Return (x, y) of the center of cell containing provided text 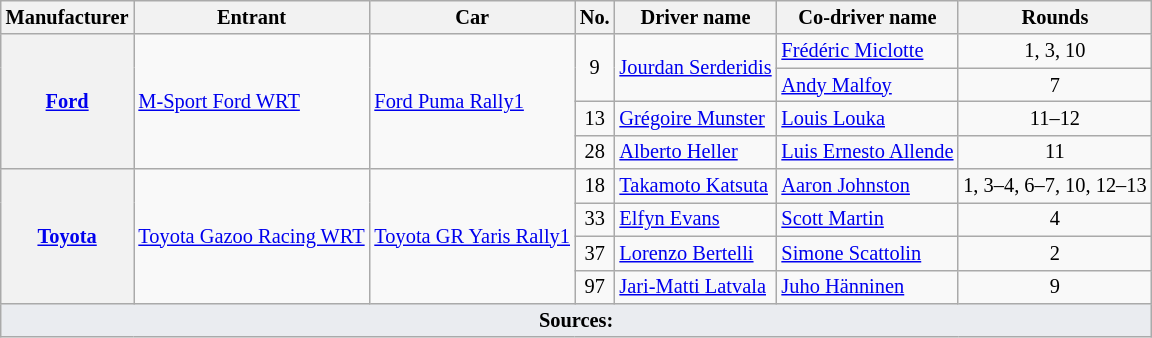
33 (595, 219)
28 (595, 152)
Toyota Gazoo Racing WRT (252, 236)
Louis Louka (868, 118)
M-Sport Ford WRT (252, 102)
Grégoire Munster (696, 118)
97 (595, 287)
Sources: (576, 320)
Rounds (1054, 17)
Scott Martin (868, 219)
Elfyn Evans (696, 219)
1, 3, 10 (1054, 51)
Andy Malfoy (868, 85)
Jari-Matti Latvala (696, 287)
Car (472, 17)
Toyota GR Yaris Rally1 (472, 236)
Aaron Johnston (868, 186)
13 (595, 118)
7 (1054, 85)
18 (595, 186)
Ford (68, 102)
Juho Hänninen (868, 287)
11–12 (1054, 118)
Lorenzo Bertelli (696, 253)
Frédéric Miclotte (868, 51)
Entrant (252, 17)
4 (1054, 219)
Alberto Heller (696, 152)
No. (595, 17)
Jourdan Serderidis (696, 68)
Driver name (696, 17)
Toyota (68, 236)
Takamoto Katsuta (696, 186)
11 (1054, 152)
Manufacturer (68, 17)
Simone Scattolin (868, 253)
2 (1054, 253)
Ford Puma Rally1 (472, 102)
Luis Ernesto Allende (868, 152)
37 (595, 253)
1, 3–4, 6–7, 10, 12–13 (1054, 186)
Co-driver name (868, 17)
